Detect which cell encompasses the target text, then output its [X, Y] center coordinate. 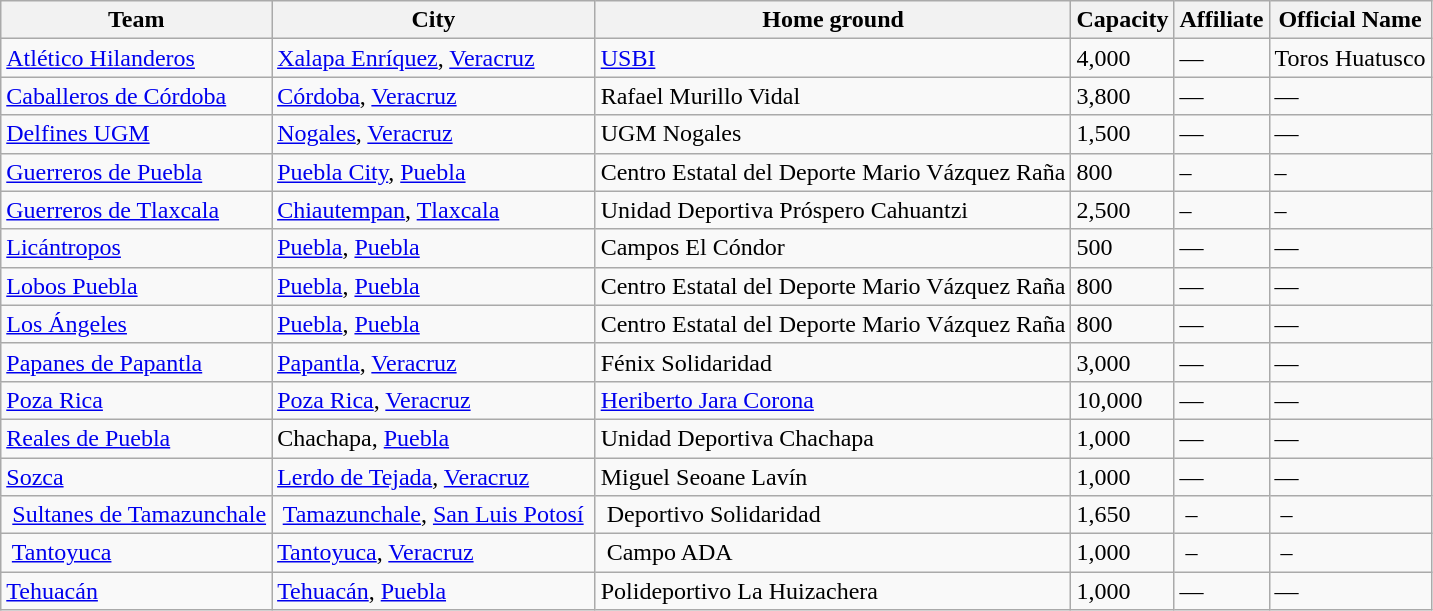
Heriberto Jara Corona [833, 400]
Home ground [833, 20]
Team [136, 20]
Campos El Cóndor [833, 248]
Reales de Puebla [136, 438]
Official Name [1350, 20]
1,500 [1122, 134]
Córdoba, Veracruz [434, 96]
City [434, 20]
Capacity [1122, 20]
Xalapa Enríquez, Veracruz [434, 58]
Affiliate [1222, 20]
Tamazunchale, San Luis Potosí [434, 515]
Tehuacán [136, 591]
UGM Nogales [833, 134]
10,000 [1122, 400]
Toros Huatusco [1350, 58]
Unidad Deportiva Chachapa [833, 438]
Chiautempan, Tlaxcala [434, 210]
3,000 [1122, 362]
Rafael Murillo Vidal [833, 96]
Puebla City, Puebla [434, 172]
Delfines UGM [136, 134]
Sozca [136, 477]
Miguel Seoane Lavín [833, 477]
Guerreros de Tlaxcala [136, 210]
Deportivo Solidaridad [833, 515]
Tantoyuca, Veracruz [434, 553]
Lobos Puebla [136, 286]
3,800 [1122, 96]
Tehuacán, Puebla [434, 591]
Caballeros de Córdoba [136, 96]
Poza Rica, Veracruz [434, 400]
Poza Rica [136, 400]
Papanes de Papantla [136, 362]
USBI [833, 58]
Fénix Solidaridad [833, 362]
500 [1122, 248]
Polideportivo La Huizachera [833, 591]
2,500 [1122, 210]
1,650 [1122, 515]
Atlético Hilanderos [136, 58]
Papantla, Veracruz [434, 362]
Licántropos [136, 248]
Campo ADA [833, 553]
4,000 [1122, 58]
Chachapa, Puebla [434, 438]
Guerreros de Puebla [136, 172]
Sultanes de Tamazunchale [136, 515]
Unidad Deportiva Próspero Cahuantzi [833, 210]
Nogales, Veracruz [434, 134]
Los Ángeles [136, 324]
Tantoyuca [136, 553]
Lerdo de Tejada, Veracruz [434, 477]
